Scan for the cell matching the given text and deliver its [x, y] coordinate at center. 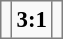
3:1 [32, 20]
